Pinpoint the cell where the given text exists, returning its (x, y) midpoint coordinate. 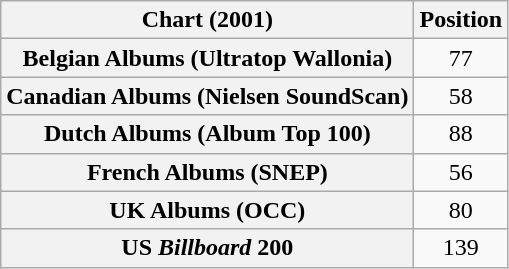
Chart (2001) (208, 20)
80 (461, 210)
139 (461, 248)
Belgian Albums (Ultratop Wallonia) (208, 58)
UK Albums (OCC) (208, 210)
77 (461, 58)
88 (461, 134)
French Albums (SNEP) (208, 172)
58 (461, 96)
Dutch Albums (Album Top 100) (208, 134)
Canadian Albums (Nielsen SoundScan) (208, 96)
Position (461, 20)
US Billboard 200 (208, 248)
56 (461, 172)
